Output the [X, Y] coordinate of the center of the cell containing the given text.  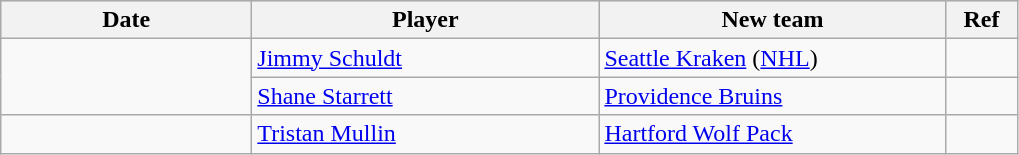
Player [426, 20]
Providence Bruins [772, 96]
Seattle Kraken (NHL) [772, 58]
Tristan Mullin [426, 134]
Jimmy Schuldt [426, 58]
New team [772, 20]
Date [126, 20]
Ref [982, 20]
Hartford Wolf Pack [772, 134]
Shane Starrett [426, 96]
